Provide the (X, Y) coordinate of the cell's center where the given text is located.  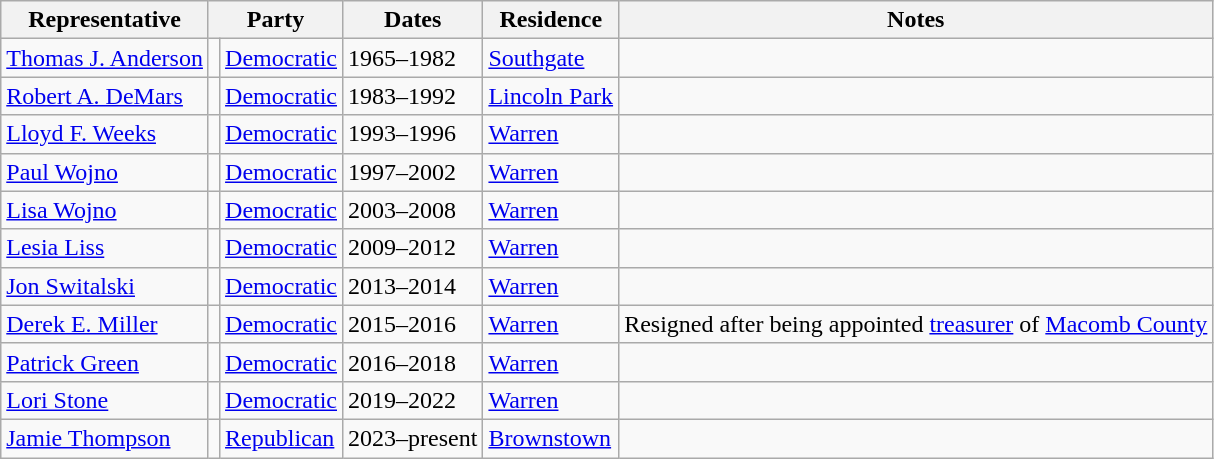
Jon Switalski (105, 286)
2003–2008 (413, 210)
2016–2018 (413, 362)
2023–present (413, 438)
2013–2014 (413, 286)
1993–1996 (413, 134)
1965–1982 (413, 58)
2019–2022 (413, 400)
Lloyd F. Weeks (105, 134)
Robert A. DeMars (105, 96)
Republican (282, 438)
Patrick Green (105, 362)
1997–2002 (413, 172)
Representative (105, 20)
2015–2016 (413, 324)
Paul Wojno (105, 172)
Lincoln Park (551, 96)
Lesia Liss (105, 248)
Resigned after being appointed treasurer of Macomb County (916, 324)
Residence (551, 20)
Derek E. Miller (105, 324)
Lisa Wojno (105, 210)
Jamie Thompson (105, 438)
Party (275, 20)
Lori Stone (105, 400)
1983–1992 (413, 96)
Thomas J. Anderson (105, 58)
Dates (413, 20)
Notes (916, 20)
2009–2012 (413, 248)
Southgate (551, 58)
Brownstown (551, 438)
